Return [x, y] of the center of cell containing provided text 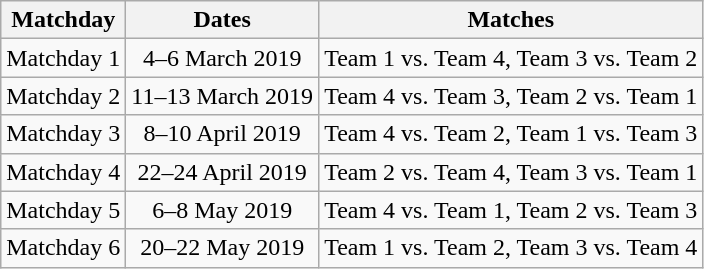
8–10 April 2019 [222, 134]
Matchday [64, 20]
Matchday 2 [64, 96]
Matchday 3 [64, 134]
20–22 May 2019 [222, 248]
11–13 March 2019 [222, 96]
Team 1 vs. Team 4, Team 3 vs. Team 2 [511, 58]
Team 4 vs. Team 2, Team 1 vs. Team 3 [511, 134]
Team 2 vs. Team 4, Team 3 vs. Team 1 [511, 172]
Team 4 vs. Team 1, Team 2 vs. Team 3 [511, 210]
Team 1 vs. Team 2, Team 3 vs. Team 4 [511, 248]
Matches [511, 20]
Matchday 1 [64, 58]
Matchday 5 [64, 210]
Matchday 6 [64, 248]
Team 4 vs. Team 3, Team 2 vs. Team 1 [511, 96]
Dates [222, 20]
Matchday 4 [64, 172]
22–24 April 2019 [222, 172]
4–6 March 2019 [222, 58]
6–8 May 2019 [222, 210]
